Determine the [x, y] coordinate at the center of the cell enclosing the given text.  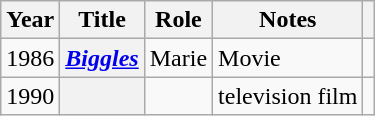
Marie [178, 58]
Notes [288, 20]
Title [102, 20]
Role [178, 20]
Biggles [102, 58]
1990 [30, 96]
television film [288, 96]
Movie [288, 58]
1986 [30, 58]
Year [30, 20]
